Pinpoint the cell where the given text exists, returning its [X, Y] midpoint coordinate. 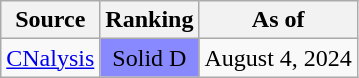
Solid D [150, 58]
CNalysis [50, 58]
Ranking [150, 20]
As of [278, 20]
Source [50, 20]
August 4, 2024 [278, 58]
